Return the [X, Y] coordinate for the center point of the cell that contains the specified text.  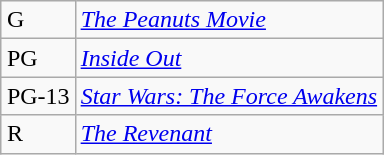
The Peanuts Movie [229, 20]
PG [38, 58]
Inside Out [229, 58]
PG-13 [38, 96]
The Revenant [229, 134]
G [38, 20]
Star Wars: The Force Awakens [229, 96]
R [38, 134]
